For the text-containing cell, return its midpoint in (x, y) coordinate format. 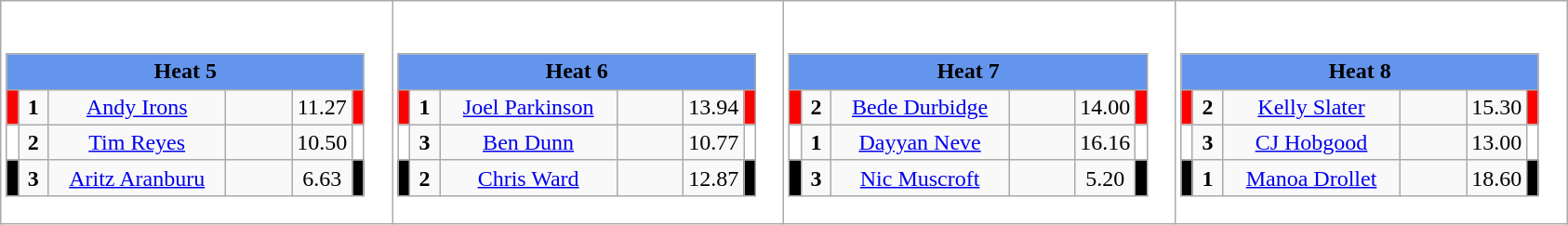
18.60 (1497, 178)
Aritz Aranburu (138, 178)
Heat 8 (1360, 72)
Nic Muscroft (921, 178)
Heat 6 1 Joel Parkinson 13.94 3 Ben Dunn 10.77 2 Chris Ward 12.87 (588, 112)
10.77 (714, 142)
6.63 (322, 178)
Bede Durbidge (921, 107)
Heat 7 (968, 72)
Heat 5 1 Andy Irons 11.27 2 Tim Reyes 10.50 3 Aritz Aranburu 6.63 (197, 112)
Joel Parkinson (528, 107)
Dayyan Neve (921, 142)
14.00 (1105, 107)
CJ Hobgood (1311, 142)
15.30 (1497, 107)
12.87 (714, 178)
Heat 7 2 Bede Durbidge 14.00 1 Dayyan Neve 16.16 3 Nic Muscroft 5.20 (980, 112)
11.27 (322, 107)
13.94 (714, 107)
5.20 (1105, 178)
Heat 8 2 Kelly Slater 15.30 3 CJ Hobgood 13.00 1 Manoa Drollet 18.60 (1371, 112)
13.00 (1497, 142)
Heat 6 (577, 72)
Ben Dunn (528, 142)
10.50 (322, 142)
Tim Reyes (138, 142)
Chris Ward (528, 178)
Andy Irons (138, 107)
Manoa Drollet (1311, 178)
Kelly Slater (1311, 107)
16.16 (1105, 142)
Heat 5 (185, 72)
